Pinpoint the cell where the given text exists, returning its (X, Y) midpoint coordinate. 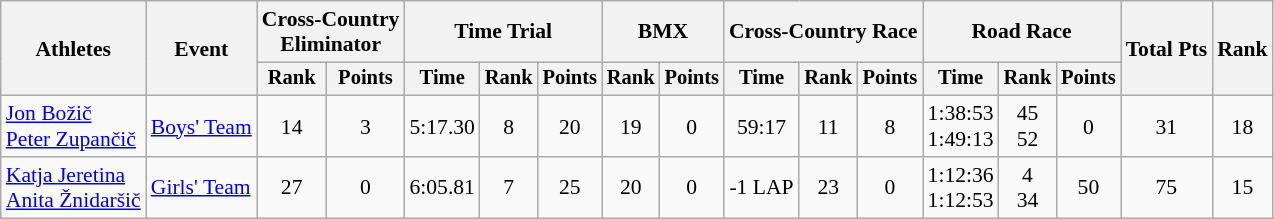
15 (1242, 188)
3 (365, 126)
Jon BožičPeter Zupančič (74, 126)
7 (509, 188)
23 (828, 188)
4552 (1028, 126)
75 (1167, 188)
1:12:361:12:53 (961, 188)
11 (828, 126)
5:17.30 (442, 126)
Time Trial (502, 32)
59:17 (762, 126)
14 (292, 126)
Athletes (74, 48)
Event (202, 48)
19 (631, 126)
31 (1167, 126)
Boys' Team (202, 126)
Cross-Country Race (824, 32)
6:05.81 (442, 188)
-1 LAP (762, 188)
Katja JeretinaAnita Žnidaršič (74, 188)
434 (1028, 188)
18 (1242, 126)
1:38:531:49:13 (961, 126)
27 (292, 188)
50 (1088, 188)
Cross-CountryEliminator (331, 32)
Road Race (1022, 32)
Girls' Team (202, 188)
25 (570, 188)
Total Pts (1167, 48)
BMX (663, 32)
